Provide the [x, y] coordinate of the cell's center where the given text is located.  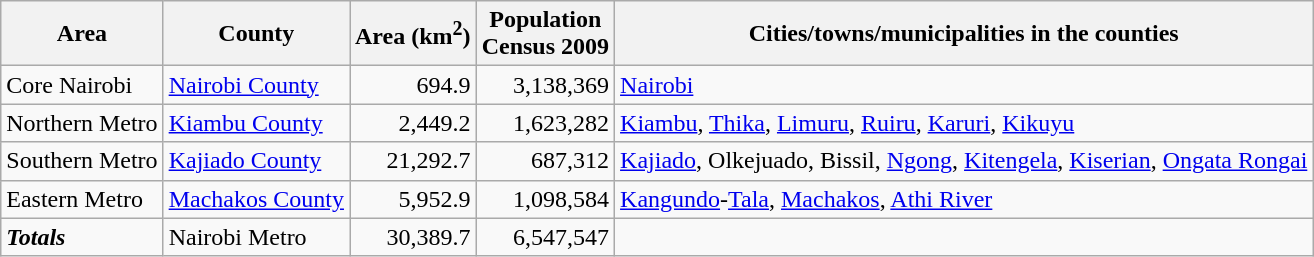
PopulationCensus 2009 [545, 34]
687,312 [545, 161]
1,623,282 [545, 123]
1,098,584 [545, 199]
30,389.7 [414, 237]
21,292.7 [414, 161]
Kajiado County [256, 161]
Machakos County [256, 199]
Totals [82, 237]
Southern Metro [82, 161]
3,138,369 [545, 85]
Eastern Metro [82, 199]
Nairobi County [256, 85]
Nairobi [964, 85]
Cities/towns/municipalities in the counties [964, 34]
Kiambu, Thika, Limuru, Ruiru, Karuri, Kikuyu [964, 123]
2,449.2 [414, 123]
Kangundo-Tala, Machakos, Athi River [964, 199]
County [256, 34]
Nairobi Metro [256, 237]
Area (km2) [414, 34]
Area [82, 34]
Kajiado, Olkejuado, Bissil, Ngong, Kitengela, Kiserian, Ongata Rongai [964, 161]
694.9 [414, 85]
Kiambu County [256, 123]
Northern Metro [82, 123]
Core Nairobi [82, 85]
5,952.9 [414, 199]
6,547,547 [545, 237]
